Return (x, y) of the center of cell containing provided text 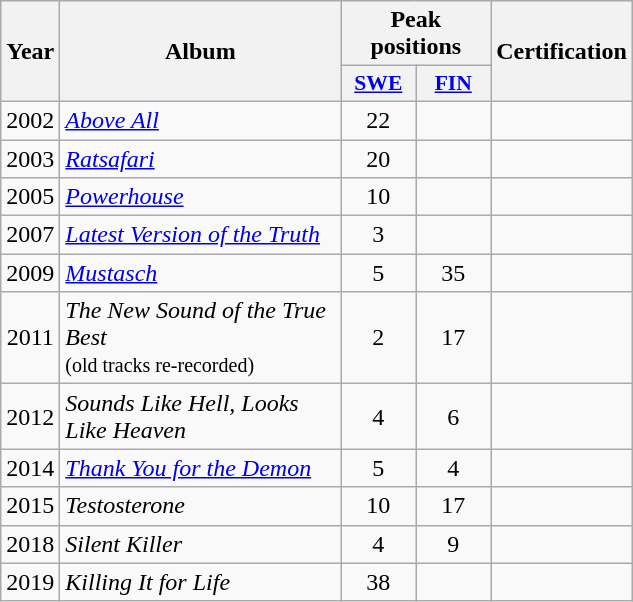
35 (454, 273)
9 (454, 544)
Testosterone (200, 506)
2012 (30, 416)
2007 (30, 235)
22 (378, 120)
Silent Killer (200, 544)
Year (30, 52)
2018 (30, 544)
Peak positions (416, 34)
2002 (30, 120)
20 (378, 159)
2 (378, 338)
2011 (30, 338)
Above All (200, 120)
2015 (30, 506)
Sounds Like Hell, Looks Like Heaven (200, 416)
Ratsafari (200, 159)
6 (454, 416)
2009 (30, 273)
Powerhouse (200, 197)
The New Sound of the True Best (old tracks re-recorded) (200, 338)
2014 (30, 468)
2019 (30, 582)
2005 (30, 197)
2003 (30, 159)
FIN (454, 84)
Killing It for Life (200, 582)
Latest Version of the Truth (200, 235)
Thank You for the Demon (200, 468)
Album (200, 52)
Mustasch (200, 273)
SWE (378, 84)
3 (378, 235)
Certification (562, 52)
38 (378, 582)
